From the cell containing the given text, extract its center point as (x, y) coordinate. 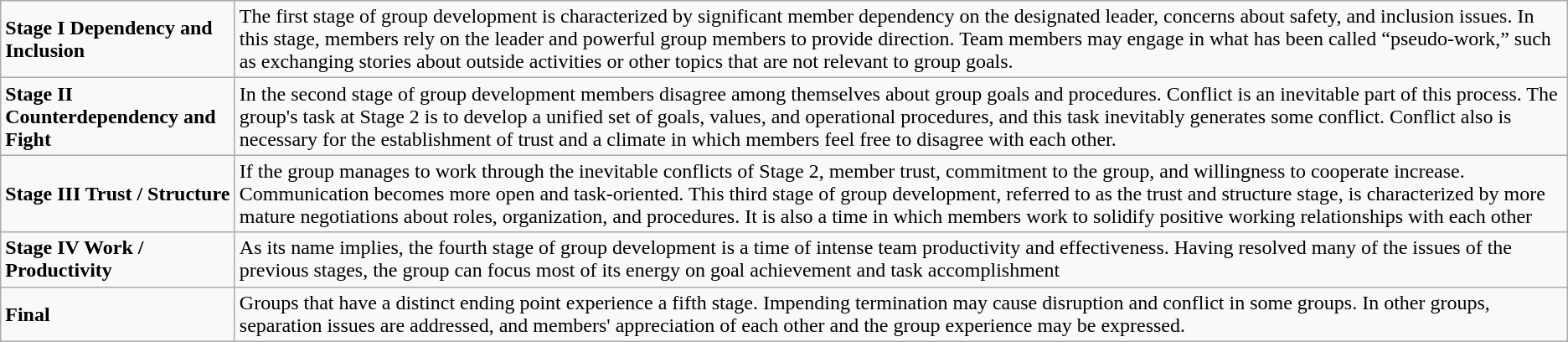
Stage II Counterdependency and Fight (118, 117)
Final (118, 313)
Stage I Dependency and Inclusion (118, 39)
Stage III Trust / Structure (118, 194)
Stage IV Work / Productivity (118, 260)
